Capture the cell that displays the provided text and extract its (X, Y) central coordinate. 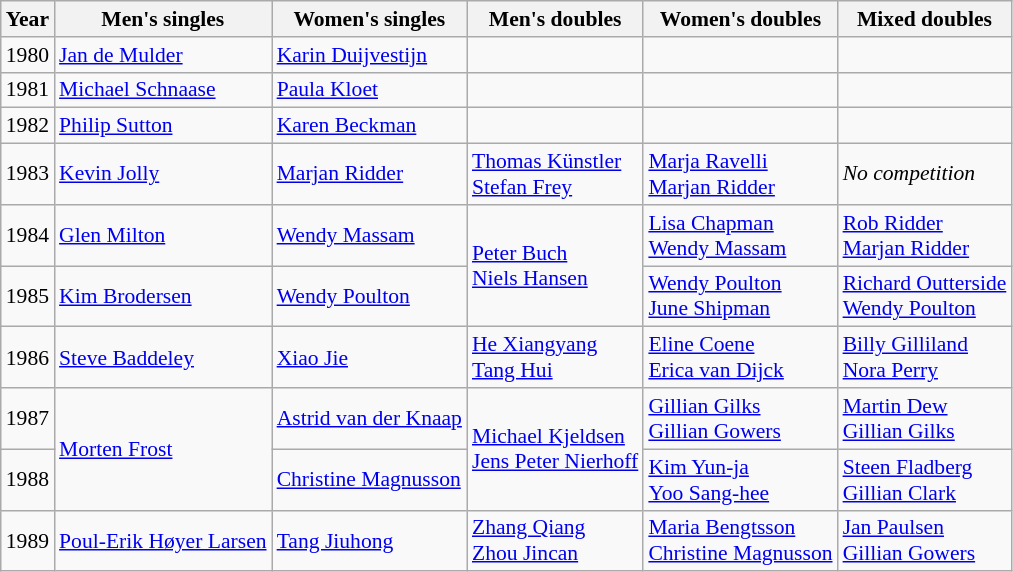
1981 (28, 90)
1982 (28, 126)
Michael Kjeldsen Jens Peter Nierhoff (555, 449)
1987 (28, 418)
Wendy Poulton (370, 296)
Thomas Künstler Stefan Frey (555, 174)
Men's doubles (555, 19)
1989 (28, 540)
Gillian Gilks Gillian Gowers (740, 418)
Steve Baddeley (163, 358)
Year (28, 19)
Xiao Jie (370, 358)
Rob Ridder Marjan Ridder (925, 236)
Kim Brodersen (163, 296)
Martin Dew Gillian Gilks (925, 418)
Kevin Jolly (163, 174)
Steen Fladberg Gillian Clark (925, 480)
Morten Frost (163, 449)
1984 (28, 236)
1980 (28, 55)
Karin Duijvestijn (370, 55)
Poul-Erik Høyer Larsen (163, 540)
Maria Bengtsson Christine Magnusson (740, 540)
Marjan Ridder (370, 174)
Paula Kloet (370, 90)
Zhang Qiang Zhou Jincan (555, 540)
Billy Gilliland Nora Perry (925, 358)
Glen Milton (163, 236)
Wendy Massam (370, 236)
1986 (28, 358)
Women's singles (370, 19)
Karen Beckman (370, 126)
Peter Buch Niels Hansen (555, 266)
Kim Yun-ja Yoo Sang-hee (740, 480)
Men's singles (163, 19)
Marja Ravelli Marjan Ridder (740, 174)
Astrid van der Knaap (370, 418)
Jan Paulsen Gillian Gowers (925, 540)
Eline Coene Erica van Dijck (740, 358)
Wendy Poulton June Shipman (740, 296)
1988 (28, 480)
Richard Outterside Wendy Poulton (925, 296)
Jan de Mulder (163, 55)
Mixed doubles (925, 19)
Lisa Chapman Wendy Massam (740, 236)
He Xiangyang Tang Hui (555, 358)
Christine Magnusson (370, 480)
1983 (28, 174)
Michael Schnaase (163, 90)
No competition (925, 174)
Women's doubles (740, 19)
Tang Jiuhong (370, 540)
Philip Sutton (163, 126)
1985 (28, 296)
